Determine the [X, Y] coordinate at the center of the cell enclosing the given text.  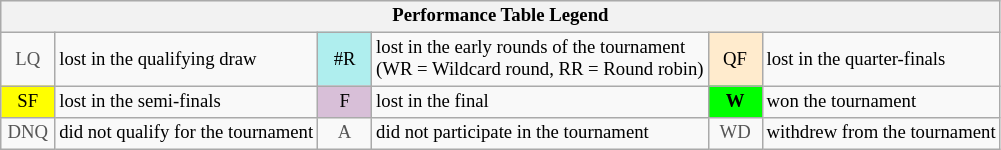
A [345, 134]
lost in the quarter-finals [881, 60]
WD [735, 134]
QF [735, 60]
lost in the final [540, 102]
W [735, 102]
#R [345, 60]
lost in the qualifying draw [186, 60]
Performance Table Legend [500, 16]
SF [28, 102]
withdrew from the tournament [881, 134]
won the tournament [881, 102]
did not participate in the tournament [540, 134]
lost in the semi-finals [186, 102]
lost in the early rounds of the tournament(WR = Wildcard round, RR = Round robin) [540, 60]
DNQ [28, 134]
LQ [28, 60]
did not qualify for the tournament [186, 134]
F [345, 102]
